Determine the (X, Y) coordinate at the center of the cell enclosing the given text.  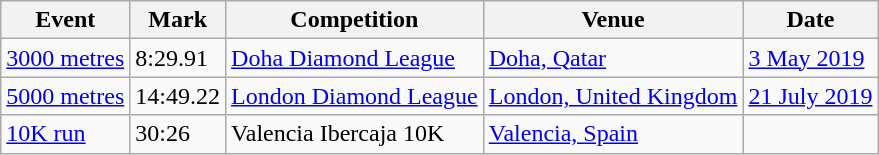
Doha, Qatar (613, 58)
Mark (178, 20)
3 May 2019 (810, 58)
10K run (66, 134)
8:29.91 (178, 58)
5000 metres (66, 96)
London Diamond League (355, 96)
21 July 2019 (810, 96)
30:26 (178, 134)
Valencia Ibercaja 10K (355, 134)
Date (810, 20)
Doha Diamond League (355, 58)
14:49.22 (178, 96)
3000 metres (66, 58)
Valencia, Spain (613, 134)
Venue (613, 20)
Event (66, 20)
Competition (355, 20)
London, United Kingdom (613, 96)
